Scan for the cell matching the given text and deliver its [x, y] coordinate at center. 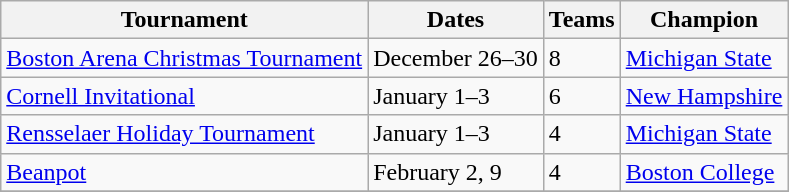
Beanpot [184, 172]
Tournament [184, 20]
Rensselaer Holiday Tournament [184, 134]
6 [582, 96]
February 2, 9 [456, 172]
Cornell Invitational [184, 96]
December 26–30 [456, 58]
New Hampshire [704, 96]
Teams [582, 20]
Dates [456, 20]
Champion [704, 20]
Boston College [704, 172]
8 [582, 58]
Boston Arena Christmas Tournament [184, 58]
